Return [X, Y] of the center of cell containing provided text 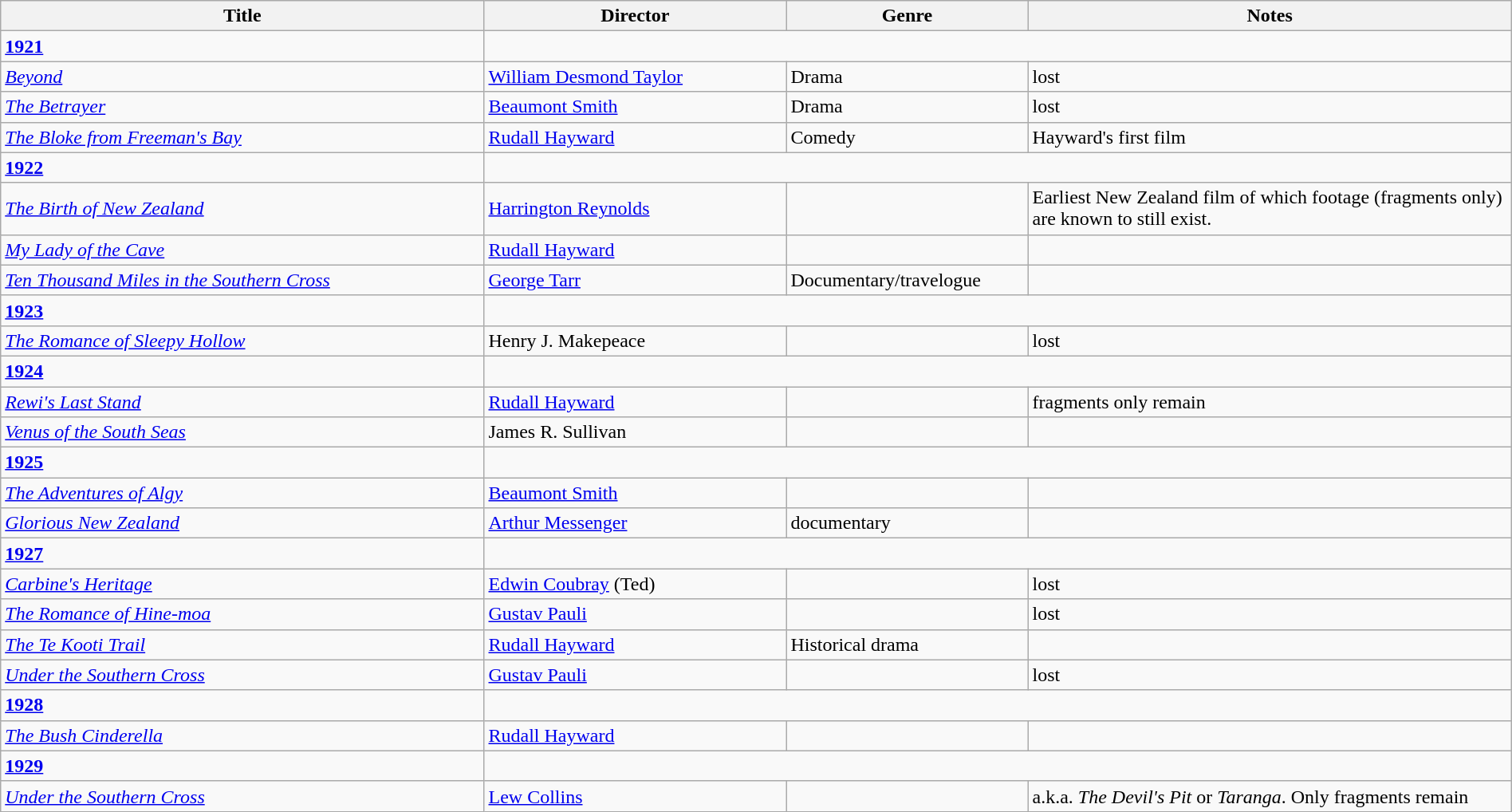
James R. Sullivan [635, 432]
Harrington Reynolds [635, 209]
Rewi's Last Stand [242, 401]
Genre [908, 16]
The Betrayer [242, 107]
The Romance of Hine-moa [242, 614]
1929 [242, 766]
1924 [242, 371]
Glorious New Zealand [242, 523]
Documentary/travelogue [908, 280]
fragments only remain [1270, 401]
The Romance of Sleepy Hollow [242, 341]
a.k.a. The Devil's Pit or Taranga. Only fragments remain [1270, 796]
1925 [242, 463]
Director [635, 16]
George Tarr [635, 280]
Historical drama [908, 644]
The Te Kooti Trail [242, 644]
Notes [1270, 16]
The Birth of New Zealand [242, 209]
1922 [242, 168]
My Lady of the Cave [242, 250]
Title [242, 16]
1923 [242, 310]
1927 [242, 554]
Henry J. Makepeace [635, 341]
Earliest New Zealand film of which footage (fragments only) are known to still exist. [1270, 209]
documentary [908, 523]
Lew Collins [635, 796]
Venus of the South Seas [242, 432]
Arthur Messenger [635, 523]
1928 [242, 705]
The Bloke from Freeman's Bay [242, 137]
The Bush Cinderella [242, 735]
Ten Thousand Miles in the Southern Cross [242, 280]
The Adventures of Algy [242, 493]
William Desmond Taylor [635, 77]
Carbine's Heritage [242, 584]
Hayward's first film [1270, 137]
Comedy [908, 137]
Beyond [242, 77]
Edwin Coubray (Ted) [635, 584]
1921 [242, 46]
